Identify which cell holds the provided text, then report its [x, y] central coordinate. 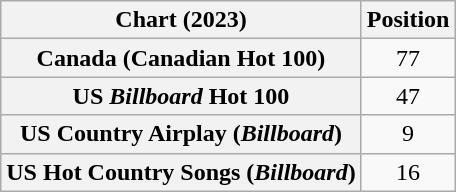
Position [408, 20]
Canada (Canadian Hot 100) [181, 58]
9 [408, 134]
47 [408, 96]
77 [408, 58]
US Billboard Hot 100 [181, 96]
16 [408, 172]
US Hot Country Songs (Billboard) [181, 172]
US Country Airplay (Billboard) [181, 134]
Chart (2023) [181, 20]
